Extract the (x, y) coordinate from the center of the cell holding the provided text.  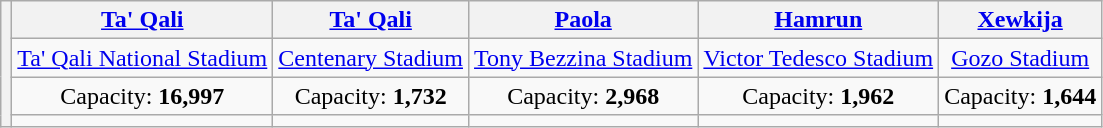
Xewkija (1020, 20)
Victor Tedesco Stadium (818, 58)
Tony Bezzina Stadium (584, 58)
Ta' Qali National Stadium (142, 58)
Centenary Stadium (371, 58)
Capacity: 1,644 (1020, 96)
Paola (584, 20)
Gozo Stadium (1020, 58)
Capacity: 1,962 (818, 96)
Capacity: 16,997 (142, 96)
Capacity: 1,732 (371, 96)
Hamrun (818, 20)
Capacity: 2,968 (584, 96)
